Determine the (X, Y) coordinate at the center of the cell enclosing the given text.  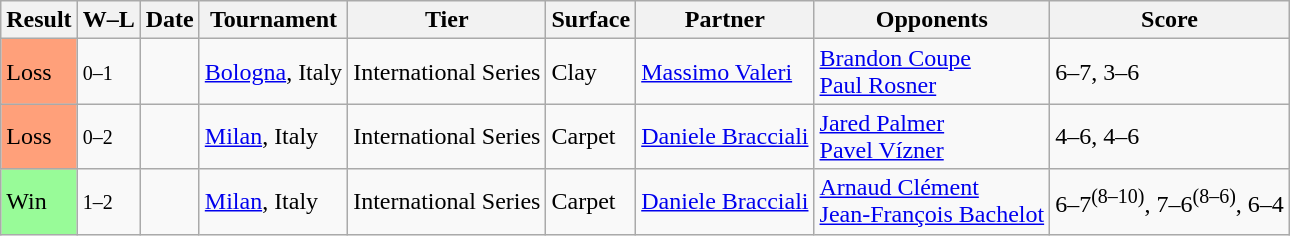
Tier (447, 20)
4–6, 4–6 (1170, 136)
0–1 (108, 72)
Clay (591, 72)
Surface (591, 20)
6–7(8–10), 7–6(8–6), 6–4 (1170, 202)
Score (1170, 20)
Bologna, Italy (273, 72)
6–7, 3–6 (1170, 72)
Jared Palmer Pavel Vízner (932, 136)
Result (39, 20)
0–2 (108, 136)
Tournament (273, 20)
Arnaud Clément Jean-François Bachelot (932, 202)
1–2 (108, 202)
Win (39, 202)
W–L (108, 20)
Partner (725, 20)
Opponents (932, 20)
Brandon Coupe Paul Rosner (932, 72)
Date (170, 20)
Massimo Valeri (725, 72)
